For the text-containing cell, return its midpoint in (X, Y) coordinate format. 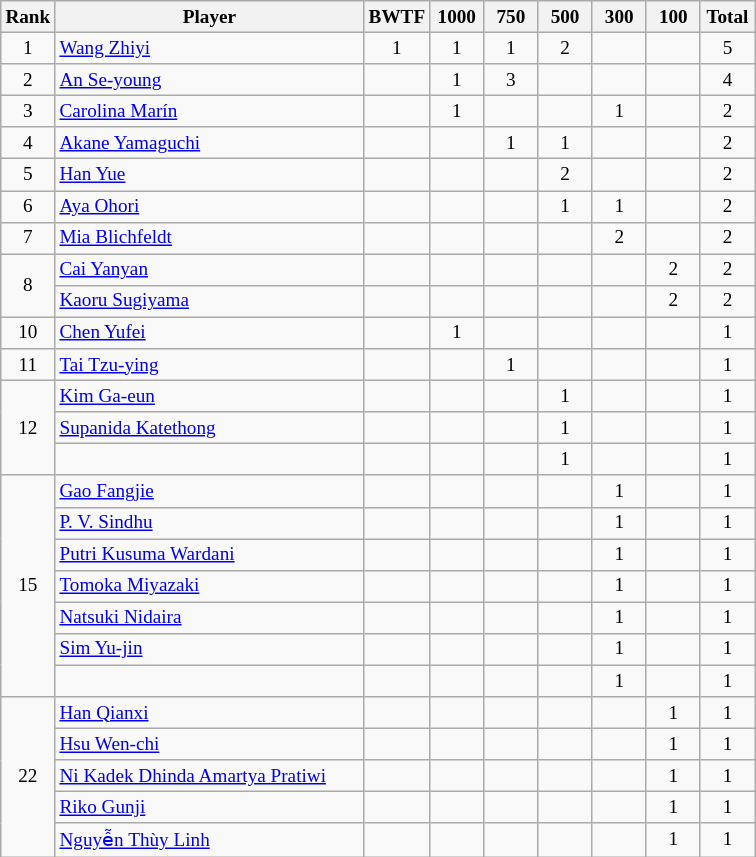
100 (673, 17)
BWTF (397, 17)
8 (28, 286)
1000 (457, 17)
300 (619, 17)
Nguyễn Thùy Linh (210, 840)
Player (210, 17)
11 (28, 365)
Wang Zhiyi (210, 48)
22 (28, 777)
An Se-young (210, 80)
Supanida Katethong (210, 428)
7 (28, 238)
Mia Blichfeldt (210, 238)
Carolina Marín (210, 111)
Han Qianxi (210, 713)
Cai Yanyan (210, 270)
Tomoka Miyazaki (210, 586)
Hsu Wen-chi (210, 744)
Tai Tzu-ying (210, 365)
Natsuki Nidaira (210, 618)
Riko Gunji (210, 808)
12 (28, 428)
Total (727, 17)
Rank (28, 17)
Chen Yufei (210, 333)
Ni Kadek Dhinda Amartya Pratiwi (210, 776)
Gao Fangjie (210, 491)
Aya Ohori (210, 206)
Kaoru Sugiyama (210, 301)
750 (511, 17)
Putri Kusuma Wardani (210, 554)
6 (28, 206)
500 (565, 17)
10 (28, 333)
P. V. Sindhu (210, 523)
Kim Ga-eun (210, 396)
15 (28, 586)
Sim Yu-jin (210, 649)
Akane Yamaguchi (210, 143)
Han Yue (210, 175)
